Extract the [X, Y] coordinate from the center of the cell holding the provided text.  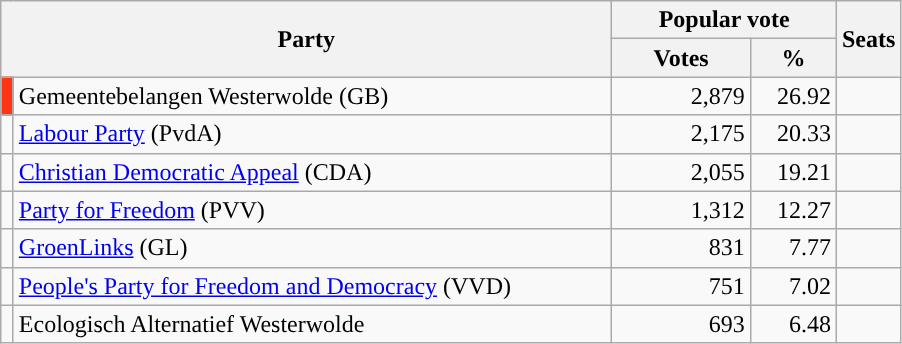
Votes [682, 58]
12.27 [793, 210]
Seats [868, 39]
20.33 [793, 134]
Ecologisch Alternatief Westerwolde [312, 324]
Gemeentebelangen Westerwolde (GB) [312, 96]
Labour Party (PvdA) [312, 134]
2,055 [682, 172]
19.21 [793, 172]
831 [682, 248]
2,175 [682, 134]
% [793, 58]
Popular vote [724, 20]
Party [306, 39]
693 [682, 324]
7.02 [793, 286]
6.48 [793, 324]
2,879 [682, 96]
People's Party for Freedom and Democracy (VVD) [312, 286]
Party for Freedom (PVV) [312, 210]
751 [682, 286]
GroenLinks (GL) [312, 248]
1,312 [682, 210]
Christian Democratic Appeal (CDA) [312, 172]
26.92 [793, 96]
7.77 [793, 248]
